Find where the given text appears and provide that cell's center as [X, Y] coordinate. 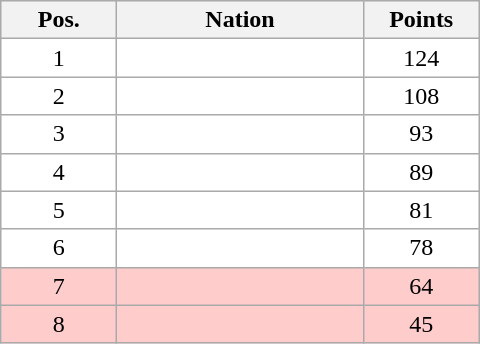
Pos. [59, 20]
2 [59, 96]
7 [59, 286]
3 [59, 134]
45 [421, 324]
81 [421, 210]
8 [59, 324]
108 [421, 96]
78 [421, 248]
93 [421, 134]
89 [421, 172]
64 [421, 286]
124 [421, 58]
1 [59, 58]
4 [59, 172]
5 [59, 210]
Nation [240, 20]
6 [59, 248]
Points [421, 20]
